Extract the (X, Y) coordinate from the center of the cell holding the provided text.  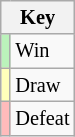
Draw (42, 85)
Defeat (42, 118)
Win (42, 51)
Key (38, 17)
